Provide the (x, y) coordinate of the cell's center where the given text is located.  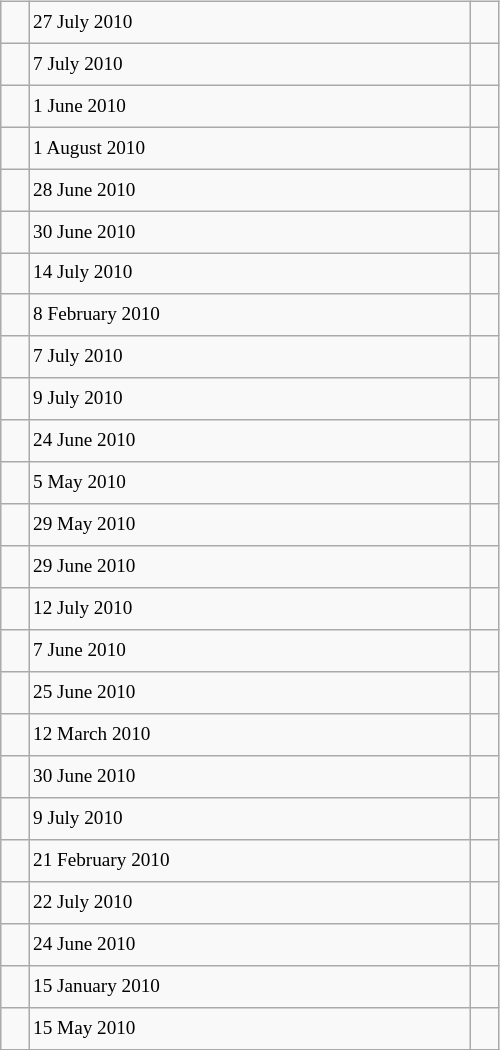
8 February 2010 (249, 315)
1 June 2010 (249, 106)
1 August 2010 (249, 148)
28 June 2010 (249, 190)
12 March 2010 (249, 735)
25 June 2010 (249, 693)
15 January 2010 (249, 986)
15 May 2010 (249, 1028)
27 July 2010 (249, 22)
12 July 2010 (249, 609)
29 May 2010 (249, 525)
14 July 2010 (249, 274)
7 June 2010 (249, 651)
5 May 2010 (249, 483)
21 February 2010 (249, 861)
22 July 2010 (249, 902)
29 June 2010 (249, 567)
